For the text-containing cell, return its midpoint in (X, Y) coordinate format. 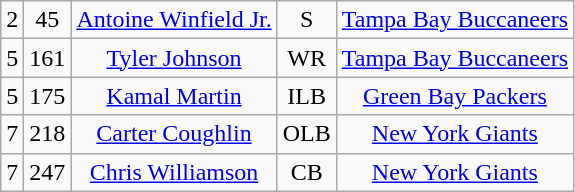
S (306, 20)
Chris Williamson (174, 172)
CB (306, 172)
247 (48, 172)
45 (48, 20)
Green Bay Packers (454, 96)
ILB (306, 96)
161 (48, 58)
Kamal Martin (174, 96)
2 (12, 20)
218 (48, 134)
175 (48, 96)
OLB (306, 134)
Antoine Winfield Jr. (174, 20)
Carter Coughlin (174, 134)
Tyler Johnson (174, 58)
WR (306, 58)
